Locate the cell with the specified text and output its [x, y] center coordinate. 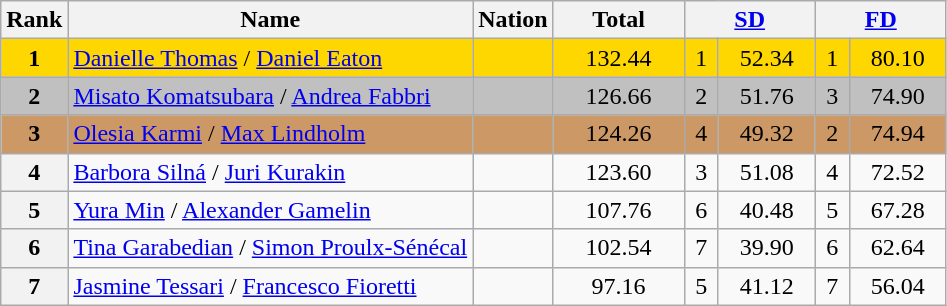
SD [750, 20]
74.90 [898, 96]
132.44 [618, 58]
80.10 [898, 58]
51.76 [766, 96]
107.76 [618, 210]
124.26 [618, 134]
102.54 [618, 248]
67.28 [898, 210]
52.34 [766, 58]
51.08 [766, 172]
Misato Komatsubara / Andrea Fabbri [270, 96]
Barbora Silná / Juri Kurakin [270, 172]
126.66 [618, 96]
Total [618, 20]
39.90 [766, 248]
56.04 [898, 286]
Olesia Karmi / Max Lindholm [270, 134]
123.60 [618, 172]
97.16 [618, 286]
Jasmine Tessari / Francesco Fioretti [270, 286]
Danielle Thomas / Daniel Eaton [270, 58]
Yura Min / Alexander Gamelin [270, 210]
41.12 [766, 286]
72.52 [898, 172]
FD [880, 20]
74.94 [898, 134]
Nation [513, 20]
62.64 [898, 248]
Rank [34, 20]
40.48 [766, 210]
Name [270, 20]
49.32 [766, 134]
Tina Garabedian / Simon Proulx-Sénécal [270, 248]
